Pinpoint the cell where the given text exists, returning its (x, y) midpoint coordinate. 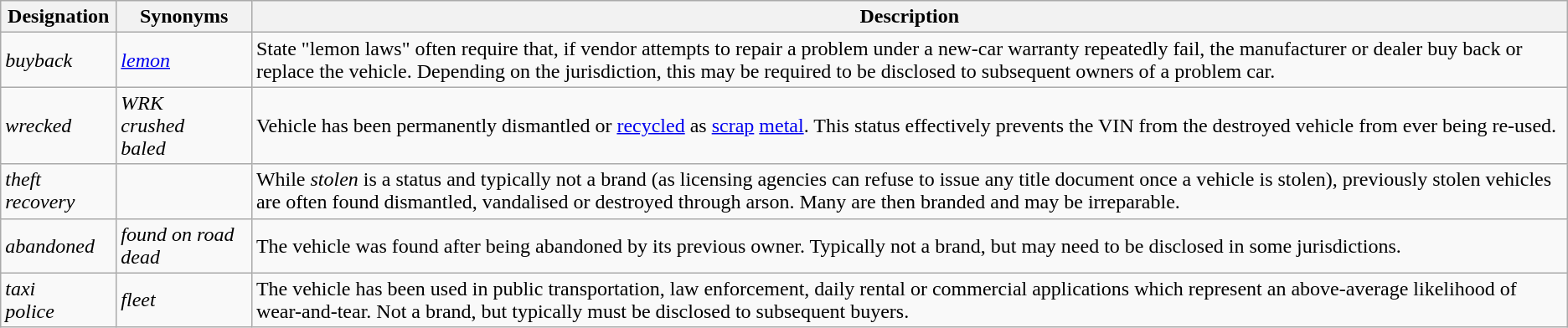
WRKcrushedbaled (184, 126)
lemon (184, 60)
wrecked (59, 126)
fleet (184, 300)
taxipolice (59, 300)
Designation (59, 17)
found on road dead (184, 246)
Synonyms (184, 17)
The vehicle was found after being abandoned by its previous owner. Typically not a brand, but may need to be disclosed in some jurisdictions. (910, 246)
Description (910, 17)
abandoned (59, 246)
theft recovery (59, 191)
buyback (59, 60)
